From the cell containing the given text, extract its center point as [X, Y] coordinate. 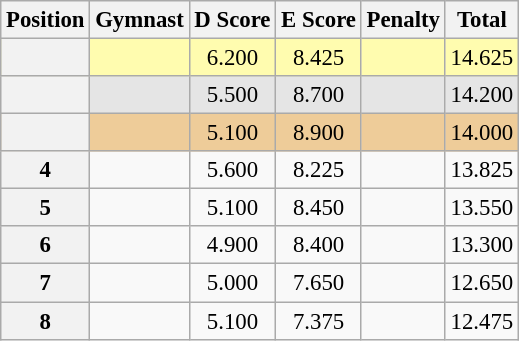
5 [46, 208]
13.825 [482, 170]
6 [46, 245]
5.000 [232, 283]
Penalty [403, 20]
5.500 [232, 95]
8.900 [318, 133]
13.300 [482, 245]
14.200 [482, 95]
14.000 [482, 133]
12.650 [482, 283]
8.450 [318, 208]
8.700 [318, 95]
12.475 [482, 321]
Total [482, 20]
4.900 [232, 245]
13.550 [482, 208]
7.650 [318, 283]
8.225 [318, 170]
6.200 [232, 58]
D Score [232, 20]
8.400 [318, 245]
E Score [318, 20]
8 [46, 321]
14.625 [482, 58]
5.600 [232, 170]
8.425 [318, 58]
Position [46, 20]
Gymnast [140, 20]
7 [46, 283]
4 [46, 170]
7.375 [318, 321]
